Locate the cell with the specified text and output its [x, y] center coordinate. 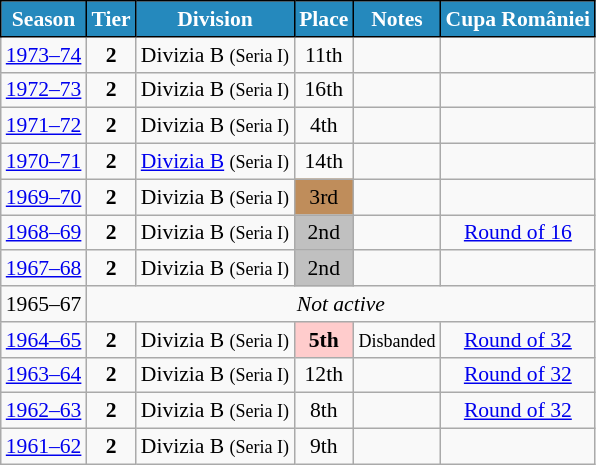
Cupa României [518, 19]
1972–73 [44, 90]
Disbanded [396, 340]
8th [324, 411]
1962–63 [44, 411]
5th [324, 340]
1968–69 [44, 233]
9th [324, 447]
Division [215, 19]
16th [324, 90]
14th [324, 162]
1967–68 [44, 269]
Season [44, 19]
1965–67 [44, 304]
3rd [324, 197]
1973–74 [44, 55]
Round of 16 [518, 233]
1971–72 [44, 126]
Not active [340, 304]
1961–62 [44, 447]
4th [324, 126]
1964–65 [44, 340]
1963–64 [44, 375]
11th [324, 55]
Tier [110, 19]
1970–71 [44, 162]
1969–70 [44, 197]
Place [324, 19]
12th [324, 375]
Notes [396, 19]
